Identify which cell holds the provided text, then report its [x, y] central coordinate. 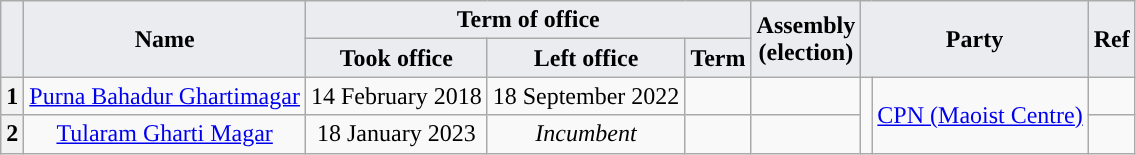
Assembly(election) [806, 39]
Term [718, 58]
18 September 2022 [586, 96]
Name [165, 39]
18 January 2023 [396, 134]
Incumbent [586, 134]
Tularam Gharti Magar [165, 134]
CPN (Maoist Centre) [980, 115]
Left office [586, 58]
Term of office [528, 20]
Purna Bahadur Ghartimagar [165, 96]
Ref [1112, 39]
Party [974, 39]
1 [12, 96]
14 February 2018 [396, 96]
Took office [396, 58]
2 [12, 134]
